Detect which cell encompasses the target text, then output its (X, Y) center coordinate. 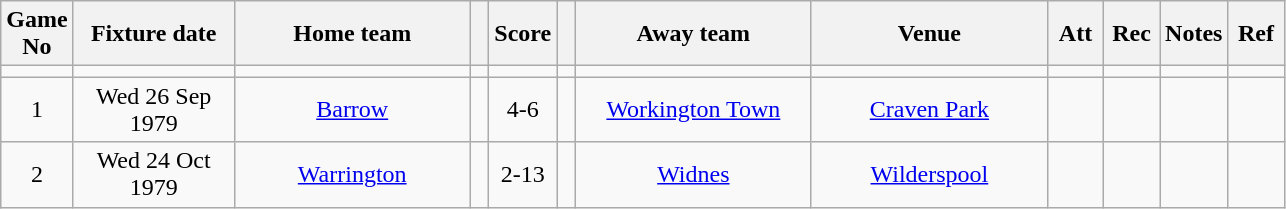
1 (37, 110)
Home team (352, 34)
Venue (929, 34)
Rec (1132, 34)
Score (523, 34)
Att (1075, 34)
Warrington (352, 174)
Widnes (693, 174)
Notes (1194, 34)
Fixture date (154, 34)
4-6 (523, 110)
Workington Town (693, 110)
Game No (37, 34)
Barrow (352, 110)
2 (37, 174)
Wilderspool (929, 174)
Craven Park (929, 110)
Wed 24 Oct 1979 (154, 174)
Wed 26 Sep 1979 (154, 110)
2-13 (523, 174)
Ref (1256, 34)
Away team (693, 34)
